Locate the cell with the specified text and output its (x, y) center coordinate. 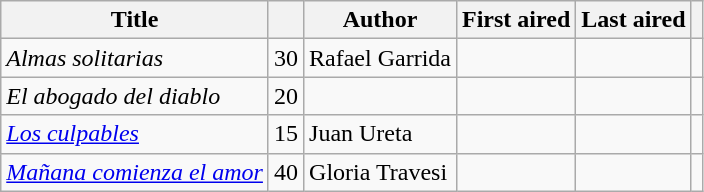
Last aired (634, 20)
Mañana comienza el amor (135, 172)
30 (286, 58)
Almas solitarias (135, 58)
Los culpables (135, 134)
Juan Ureta (380, 134)
15 (286, 134)
First aired (516, 20)
El abogado del diablo (135, 96)
Author (380, 20)
20 (286, 96)
Gloria Travesi (380, 172)
Rafael Garrida (380, 58)
Title (135, 20)
40 (286, 172)
